Pinpoint the cell where the given text exists, returning its [x, y] midpoint coordinate. 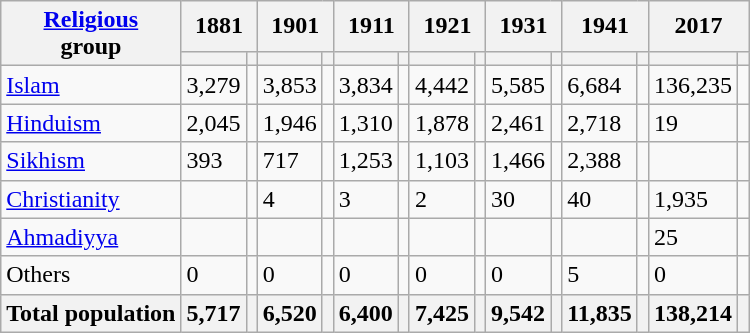
1941 [606, 26]
Hinduism [91, 123]
1881 [219, 26]
7,425 [442, 313]
2 [442, 199]
2,461 [518, 123]
1,310 [366, 123]
5,585 [518, 85]
11,835 [600, 313]
19 [692, 123]
Total population [91, 313]
Religiousgroup [91, 34]
Ahmadiyya [91, 237]
4,442 [442, 85]
1,103 [442, 161]
2,045 [214, 123]
1921 [447, 26]
30 [518, 199]
1,946 [290, 123]
3,279 [214, 85]
Others [91, 275]
9,542 [518, 313]
6,520 [290, 313]
5,717 [214, 313]
2,718 [600, 123]
393 [214, 161]
4 [290, 199]
1,878 [442, 123]
Sikhism [91, 161]
1,935 [692, 199]
2017 [698, 26]
6,400 [366, 313]
1931 [524, 26]
3,853 [290, 85]
717 [290, 161]
3 [366, 199]
3,834 [366, 85]
1901 [295, 26]
25 [692, 237]
5 [600, 275]
1911 [371, 26]
6,684 [600, 85]
2,388 [600, 161]
138,214 [692, 313]
136,235 [692, 85]
1,253 [366, 161]
40 [600, 199]
Christianity [91, 199]
1,466 [518, 161]
Islam [91, 85]
